Return [X, Y] of the center of cell containing provided text 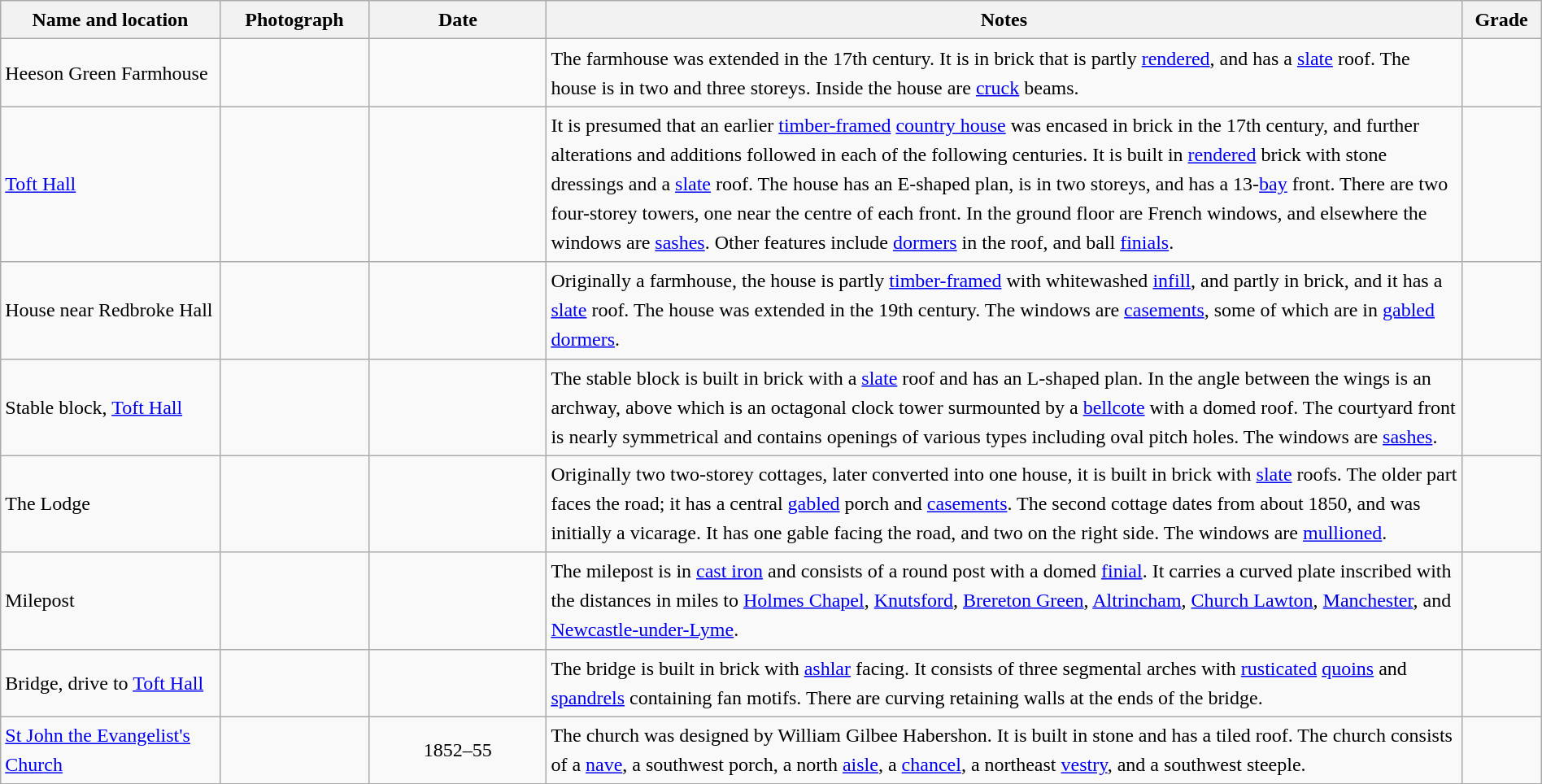
Photograph [294, 20]
The Lodge [111, 504]
St John the Evangelist's Church [111, 750]
House near Redbroke Hall [111, 311]
Notes [1004, 20]
Grade [1501, 20]
Heeson Green Farmhouse [111, 73]
Name and location [111, 20]
Toft Hall [111, 184]
1852–55 [458, 750]
Date [458, 20]
Stable block, Toft Hall [111, 407]
Bridge, drive to Toft Hall [111, 683]
Milepost [111, 600]
